Pinpoint the cell where the given text exists, returning its (X, Y) midpoint coordinate. 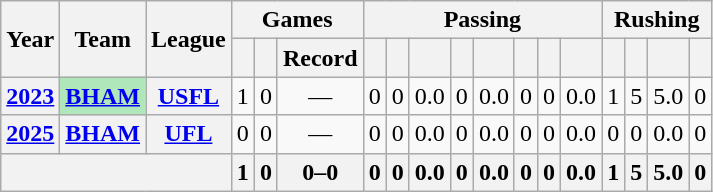
2025 (30, 134)
Record (320, 58)
Passing (482, 20)
Team (103, 39)
2023 (30, 96)
Games (297, 20)
UFL (189, 134)
League (189, 39)
Year (30, 39)
USFL (189, 96)
Rushing (657, 20)
0–0 (320, 172)
